From the cell containing the given text, extract its center point as (x, y) coordinate. 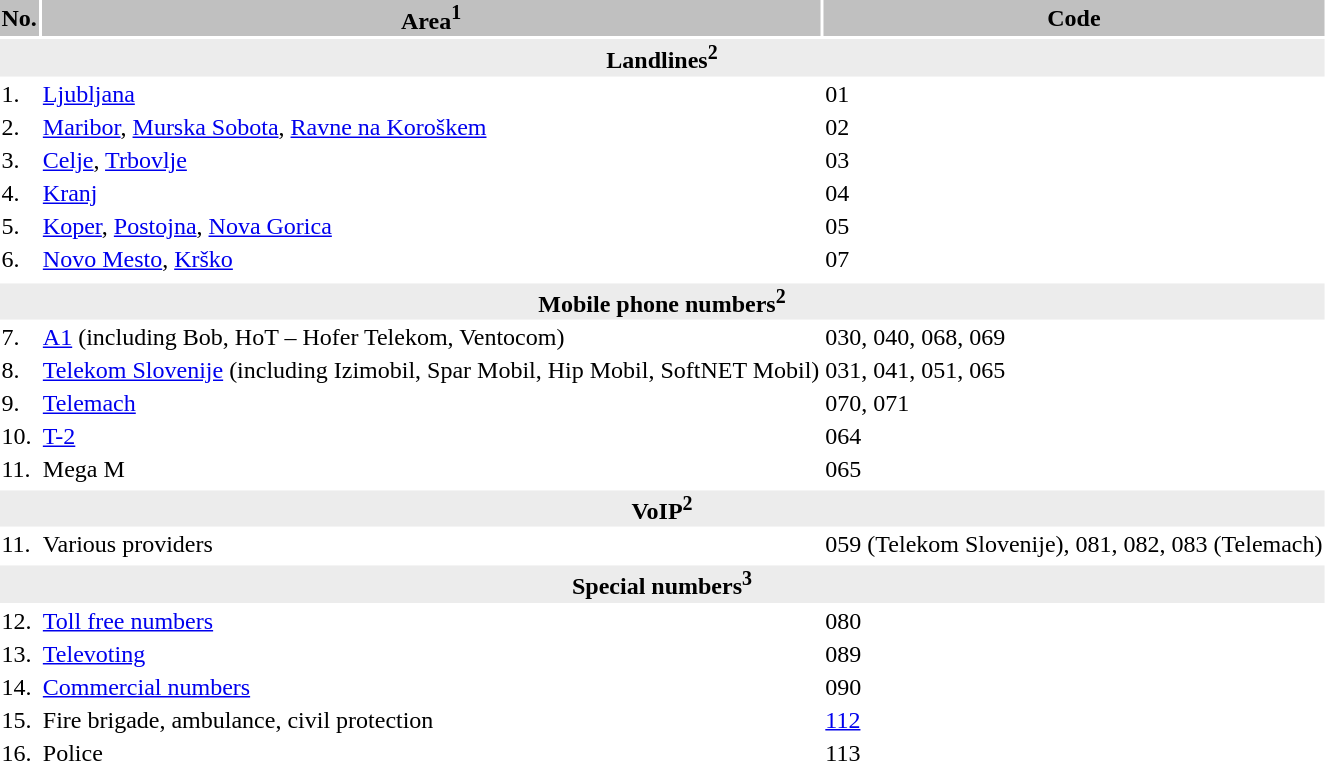
13. (19, 653)
14. (19, 686)
Televoting (430, 653)
Commercial numbers (430, 686)
059 (Telekom Slovenije), 081, 082, 083 (Telemach) (1074, 545)
031, 041, 051, 065 (1074, 370)
Mobile phone numbers2 (662, 301)
Various providers (430, 545)
Special numbers3 (662, 584)
080 (1074, 620)
Area1 (430, 18)
089 (1074, 653)
Koper, Postojna, Nova Gorica (430, 226)
05 (1074, 226)
112 (1074, 719)
Ljubljana (430, 94)
070, 071 (1074, 403)
5. (19, 226)
2. (19, 127)
15. (19, 719)
Celje, Trbovlje (430, 160)
Landlines2 (662, 57)
Novo Mesto, Krško (430, 259)
T-2 (430, 436)
6. (19, 259)
Code (1074, 18)
03 (1074, 160)
10. (19, 436)
9. (19, 403)
Fire brigade, ambulance, civil protection (430, 719)
07 (1074, 259)
030, 040, 068, 069 (1074, 337)
8. (19, 370)
04 (1074, 193)
A1 (including Bob, HoT – Hofer Telekom, Ventocom) (430, 337)
065 (1074, 469)
1. (19, 94)
12. (19, 620)
02 (1074, 127)
01 (1074, 94)
No. (19, 18)
Telemach (430, 403)
Kranj (430, 193)
4. (19, 193)
Telekom Slovenije (including Izimobil, Spar Mobil, Hip Mobil, SoftNET Mobil) (430, 370)
064 (1074, 436)
7. (19, 337)
Mega M (430, 469)
090 (1074, 686)
Toll free numbers (430, 620)
3. (19, 160)
Maribor, Murska Sobota, Ravne na Koroškem (430, 127)
VoIP2 (662, 508)
